Provide the (X, Y) coordinate of the cell's center where the given text is located.  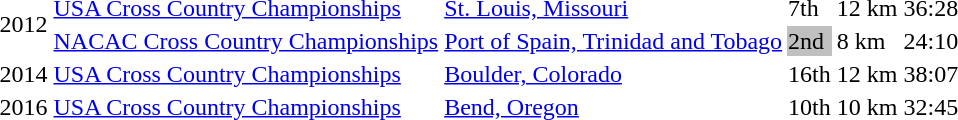
Port of Spain, Trinidad and Tobago (614, 41)
NACAC Cross Country Championships (246, 41)
2nd (810, 41)
12 km (867, 74)
Boulder, Colorado (614, 74)
16th (810, 74)
8 km (867, 41)
USA Cross Country Championships (246, 74)
